Extract the [x, y] coordinate from the center of the cell holding the provided text.  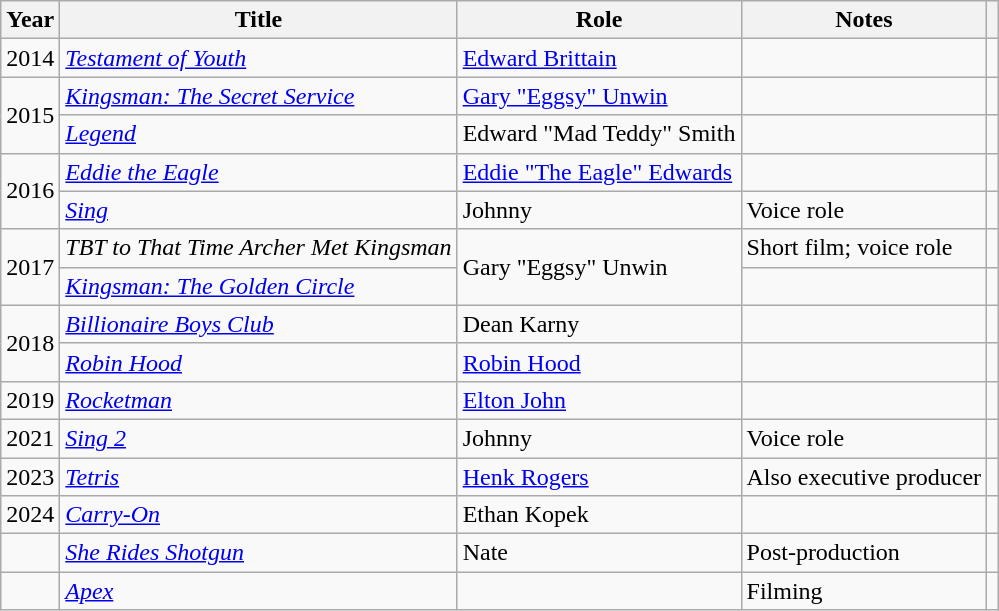
Nate [599, 553]
Kingsman: The Golden Circle [258, 286]
Tetris [258, 477]
She Rides Shotgun [258, 553]
Henk Rogers [599, 477]
Eddie the Eagle [258, 172]
Also executive producer [864, 477]
Carry-On [258, 515]
Elton John [599, 400]
2021 [30, 438]
TBT to That Time Archer Met Kingsman [258, 248]
Testament of Youth [258, 58]
Kingsman: The Secret Service [258, 96]
Short film; voice role [864, 248]
2015 [30, 115]
2024 [30, 515]
Edward "Mad Teddy" Smith [599, 134]
Post-production [864, 553]
Year [30, 20]
2023 [30, 477]
2018 [30, 343]
2014 [30, 58]
Rocketman [258, 400]
2017 [30, 267]
Notes [864, 20]
Ethan Kopek [599, 515]
Billionaire Boys Club [258, 324]
2019 [30, 400]
Edward Brittain [599, 58]
Apex [258, 591]
Eddie "The Eagle" Edwards [599, 172]
Sing 2 [258, 438]
Role [599, 20]
Title [258, 20]
Sing [258, 210]
Legend [258, 134]
Dean Karny [599, 324]
Filming [864, 591]
2016 [30, 191]
